Identify which cell holds the provided text, then report its (x, y) central coordinate. 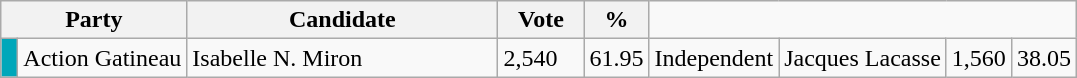
% (616, 20)
Action Gatineau (102, 58)
Party (94, 20)
Independent (714, 58)
1,560 (978, 58)
Vote (541, 20)
2,540 (541, 58)
61.95 (616, 58)
Candidate (342, 20)
Isabelle N. Miron (342, 58)
Jacques Lacasse (863, 58)
38.05 (1044, 58)
